Return the (X, Y) coordinate for the center point of the cell that contains the specified text.  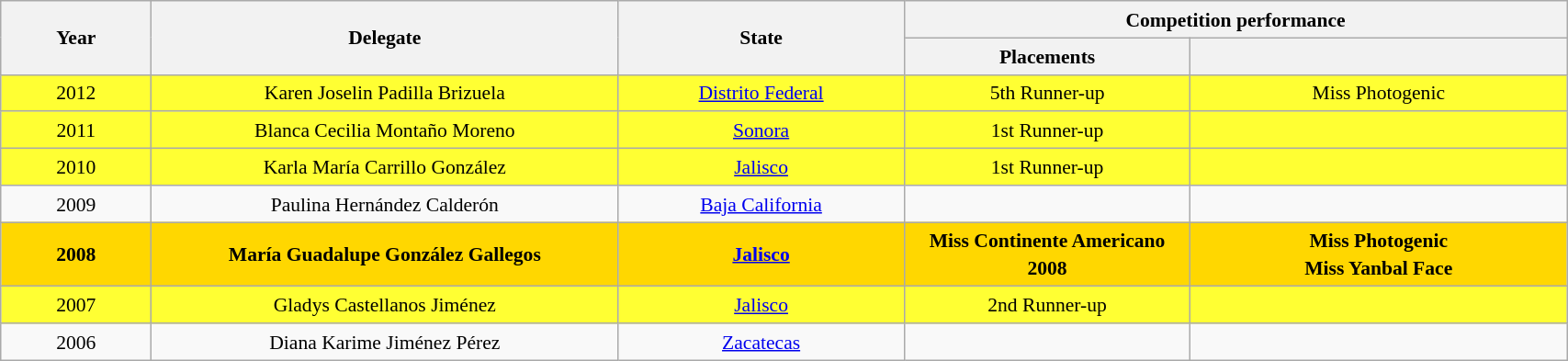
2010 (76, 167)
5th Runner-up (1047, 93)
2012 (76, 93)
2nd Runner-up (1047, 305)
Delegate (385, 38)
2009 (76, 204)
Zacatecas (761, 342)
State (761, 38)
Competition performance (1235, 19)
Diana Karime Jiménez Pérez (385, 342)
2006 (76, 342)
María Guadalupe González Gallegos (385, 254)
Karen Joselin Padilla Brizuela (385, 93)
2011 (76, 130)
Gladys Castellanos Jiménez (385, 305)
Miss PhotogenicMiss Yanbal Face (1379, 254)
Miss Continente Americano 2008 (1047, 254)
2007 (76, 305)
Paulina Hernández Calderón (385, 204)
Blanca Cecilia Montaño Moreno (385, 130)
Baja California (761, 204)
Karla María Carrillo González (385, 167)
2008 (76, 254)
Placements (1047, 56)
Sonora (761, 130)
Year (76, 38)
Miss Photogenic (1379, 93)
Distrito Federal (761, 93)
